Scan for the cell matching the given text and deliver its [x, y] coordinate at center. 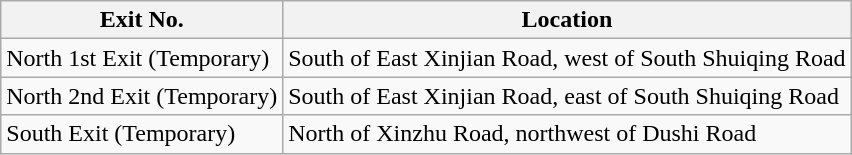
South of East Xinjian Road, west of South Shuiqing Road [567, 58]
North 2nd Exit (Temporary) [142, 96]
Location [567, 20]
North of Xinzhu Road, northwest of Dushi Road [567, 134]
South of East Xinjian Road, east of South Shuiqing Road [567, 96]
North 1st Exit (Temporary) [142, 58]
Exit No. [142, 20]
South Exit (Temporary) [142, 134]
